Pinpoint the cell where the given text exists, returning its (x, y) midpoint coordinate. 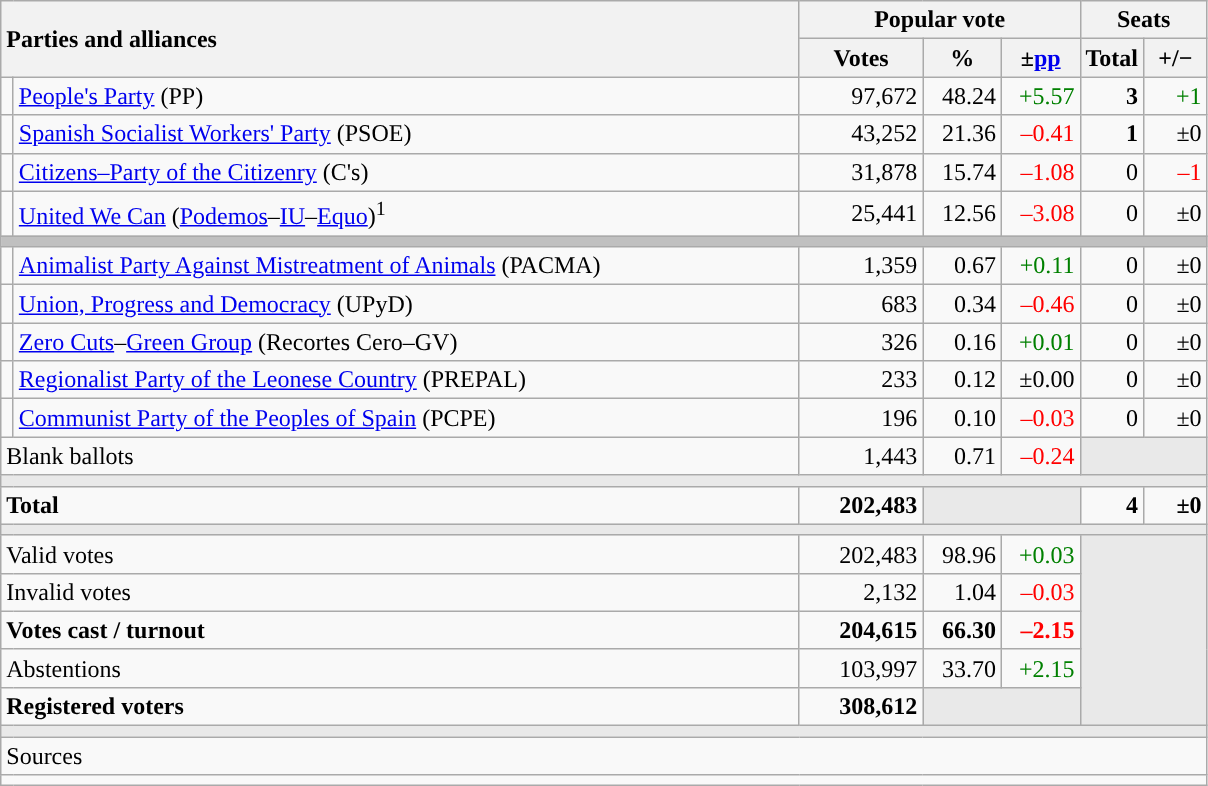
66.30 (962, 630)
0.34 (962, 304)
–3.08 (1040, 214)
31,878 (861, 172)
0.67 (962, 266)
2,132 (861, 592)
Parties and alliances (400, 39)
12.56 (962, 214)
103,997 (861, 668)
+1 (1176, 96)
+5.57 (1040, 96)
±pp (1040, 58)
+/− (1176, 58)
0.10 (962, 418)
% (962, 58)
Sources (604, 756)
3 (1112, 96)
People's Party (PP) (406, 96)
Blank ballots (400, 456)
43,252 (861, 134)
+0.11 (1040, 266)
Invalid votes (400, 592)
97,672 (861, 96)
1,359 (861, 266)
–1.08 (1040, 172)
1,443 (861, 456)
Abstentions (400, 668)
Votes cast / turnout (400, 630)
Communist Party of the Peoples of Spain (PCPE) (406, 418)
1 (1112, 134)
+2.15 (1040, 668)
Seats (1144, 20)
–2.15 (1040, 630)
21.36 (962, 134)
Votes (861, 58)
Registered voters (400, 706)
308,612 (861, 706)
683 (861, 304)
Popular vote (940, 20)
15.74 (962, 172)
United We Can (Podemos–IU–Equo)1 (406, 214)
0.12 (962, 380)
Zero Cuts–Green Group (Recortes Cero–GV) (406, 342)
98.96 (962, 554)
0.71 (962, 456)
Citizens–Party of the Citizenry (C's) (406, 172)
204,615 (861, 630)
–0.46 (1040, 304)
±0.00 (1040, 380)
326 (861, 342)
Regionalist Party of the Leonese Country (PREPAL) (406, 380)
0.16 (962, 342)
1.04 (962, 592)
25,441 (861, 214)
Valid votes (400, 554)
–0.24 (1040, 456)
+0.03 (1040, 554)
+0.01 (1040, 342)
Spanish Socialist Workers' Party (PSOE) (406, 134)
Union, Progress and Democracy (UPyD) (406, 304)
233 (861, 380)
–1 (1176, 172)
–0.41 (1040, 134)
196 (861, 418)
48.24 (962, 96)
Animalist Party Against Mistreatment of Animals (PACMA) (406, 266)
4 (1112, 505)
33.70 (962, 668)
